Return the [X, Y] coordinate for the center point of the cell that contains the specified text.  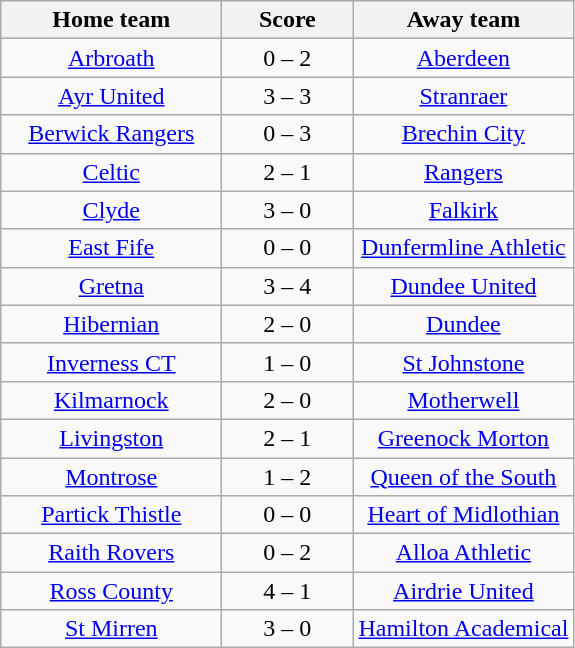
Rangers [464, 172]
Raith Rovers [112, 553]
Dunfermline Athletic [464, 248]
Partick Thistle [112, 515]
Hamilton Academical [464, 629]
Ayr United [112, 96]
Alloa Athletic [464, 553]
Berwick Rangers [112, 134]
Arbroath [112, 58]
Livingston [112, 438]
Brechin City [464, 134]
Kilmarnock [112, 400]
1 – 0 [288, 362]
Montrose [112, 477]
Dundee United [464, 286]
Motherwell [464, 400]
Celtic [112, 172]
Heart of Midlothian [464, 515]
3 – 3 [288, 96]
Away team [464, 20]
0 – 3 [288, 134]
Stranraer [464, 96]
Airdrie United [464, 591]
1 – 2 [288, 477]
Queen of the South [464, 477]
Clyde [112, 210]
4 – 1 [288, 591]
Dundee [464, 324]
Inverness CT [112, 362]
3 – 4 [288, 286]
Aberdeen [464, 58]
Score [288, 20]
Hibernian [112, 324]
Gretna [112, 286]
Greenock Morton [464, 438]
East Fife [112, 248]
Home team [112, 20]
St Mirren [112, 629]
Falkirk [464, 210]
Ross County [112, 591]
St Johnstone [464, 362]
